Pinpoint the cell where the given text exists, returning its (x, y) midpoint coordinate. 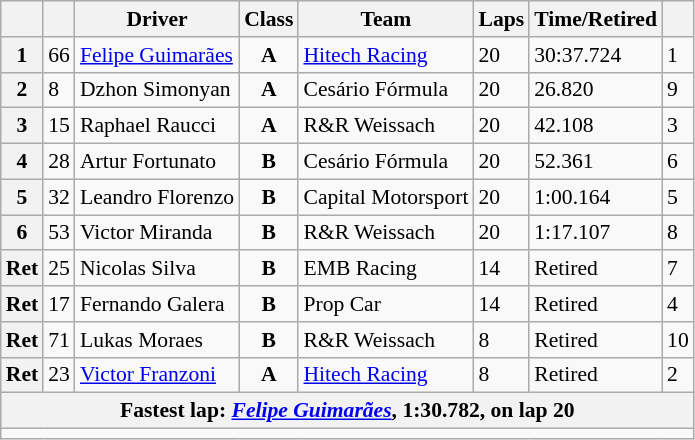
52.361 (596, 162)
Time/Retired (596, 19)
17 (59, 304)
Leandro Florenzo (157, 197)
Capital Motorsport (386, 197)
Class (268, 19)
32 (59, 197)
25 (59, 269)
Victor Miranda (157, 233)
30:37.724 (596, 55)
Artur Fortunato (157, 162)
Lukas Moraes (157, 340)
Laps (501, 19)
Dzhon Simonyan (157, 90)
Fastest lap: Felipe Guimarães, 1:30.782, on lap 20 (348, 411)
EMB Racing (386, 269)
Driver (157, 19)
Prop Car (386, 304)
42.108 (596, 126)
1:00.164 (596, 197)
1:17.107 (596, 233)
7 (678, 269)
71 (59, 340)
9 (678, 90)
Nicolas Silva (157, 269)
15 (59, 126)
Team (386, 19)
28 (59, 162)
23 (59, 375)
10 (678, 340)
Fernando Galera (157, 304)
26.820 (596, 90)
Raphael Raucci (157, 126)
Felipe Guimarães (157, 55)
Victor Franzoni (157, 375)
66 (59, 55)
53 (59, 233)
